Scan for the cell matching the given text and deliver its [x, y] coordinate at center. 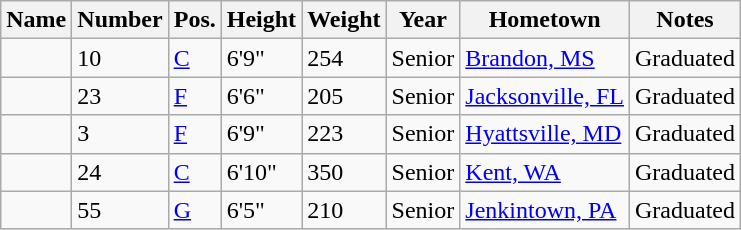
6'5" [261, 210]
Weight [344, 20]
Notes [684, 20]
6'6" [261, 96]
6'10" [261, 172]
Year [423, 20]
Pos. [194, 20]
223 [344, 134]
Jenkintown, PA [545, 210]
205 [344, 96]
24 [120, 172]
Brandon, MS [545, 58]
Hyattsville, MD [545, 134]
10 [120, 58]
Jacksonville, FL [545, 96]
254 [344, 58]
Name [36, 20]
210 [344, 210]
Hometown [545, 20]
Number [120, 20]
Kent, WA [545, 172]
350 [344, 172]
3 [120, 134]
G [194, 210]
55 [120, 210]
Height [261, 20]
23 [120, 96]
